Search for the cell housing the specified text and yield its (x, y) center coordinate. 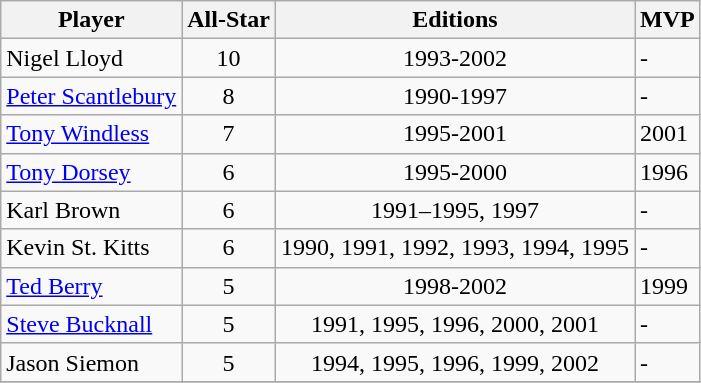
All-Star (229, 20)
1995-2001 (454, 134)
Player (92, 20)
Ted Berry (92, 286)
Nigel Lloyd (92, 58)
7 (229, 134)
Tony Dorsey (92, 172)
1999 (668, 286)
1990, 1991, 1992, 1993, 1994, 1995 (454, 248)
Steve Bucknall (92, 324)
1995-2000 (454, 172)
1996 (668, 172)
Kevin St. Kitts (92, 248)
Editions (454, 20)
1990-1997 (454, 96)
Peter Scantlebury (92, 96)
Karl Brown (92, 210)
2001 (668, 134)
1994, 1995, 1996, 1999, 2002 (454, 362)
MVP (668, 20)
Tony Windless (92, 134)
1993-2002 (454, 58)
1991–1995, 1997 (454, 210)
Jason Siemon (92, 362)
1991, 1995, 1996, 2000, 2001 (454, 324)
10 (229, 58)
1998-2002 (454, 286)
8 (229, 96)
